Locate the cell with the specified text and output its (x, y) center coordinate. 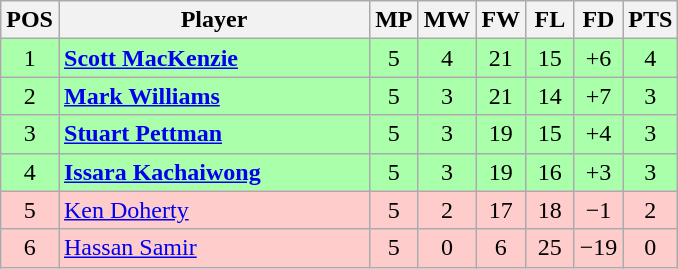
POS (30, 20)
MW (447, 20)
25 (550, 248)
17 (501, 210)
+3 (598, 172)
Mark Williams (214, 96)
PTS (650, 20)
MP (394, 20)
FD (598, 20)
FL (550, 20)
16 (550, 172)
+6 (598, 58)
1 (30, 58)
+4 (598, 134)
Scott MacKenzie (214, 58)
−19 (598, 248)
18 (550, 210)
−1 (598, 210)
Stuart Pettman (214, 134)
Issara Kachaiwong (214, 172)
Player (214, 20)
+7 (598, 96)
Hassan Samir (214, 248)
14 (550, 96)
Ken Doherty (214, 210)
FW (501, 20)
